Detect which cell encompasses the target text, then output its (X, Y) center coordinate. 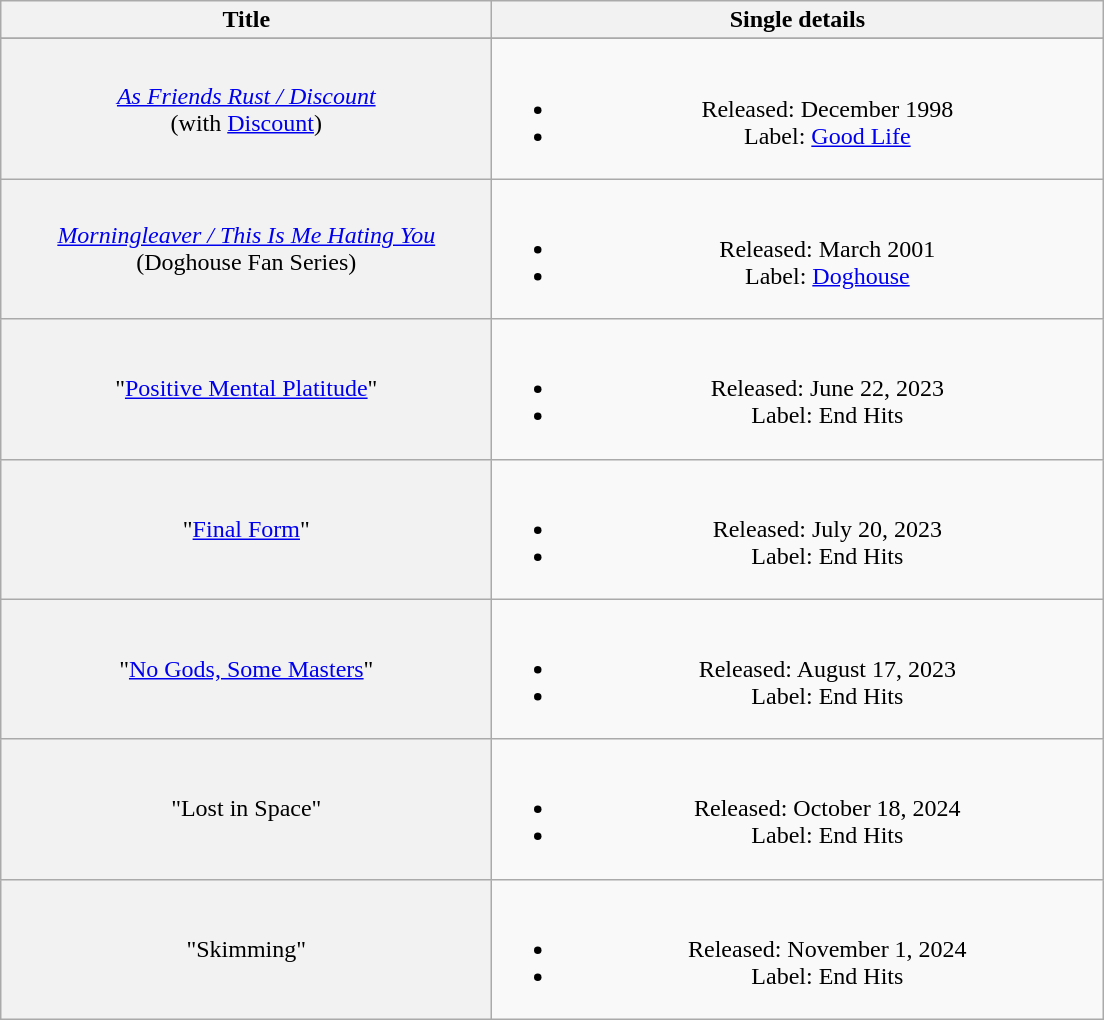
Released: December 1998Label: Good Life (798, 109)
Released: November 1, 2024Label: End Hits (798, 949)
"Lost in Space" (246, 809)
"No Gods, Some Masters" (246, 669)
Released: March 2001Label: Doghouse (798, 249)
Released: June 22, 2023Label: End Hits (798, 389)
Single details (798, 20)
Released: August 17, 2023Label: End Hits (798, 669)
Title (246, 20)
As Friends Rust / Discount(with Discount) (246, 109)
Released: July 20, 2023Label: End Hits (798, 529)
"Final Form" (246, 529)
Released: October 18, 2024Label: End Hits (798, 809)
"Skimming" (246, 949)
"Positive Mental Platitude" (246, 389)
Morningleaver / This Is Me Hating You(Doghouse Fan Series) (246, 249)
